Pinpoint the cell where the given text exists, returning its (X, Y) midpoint coordinate. 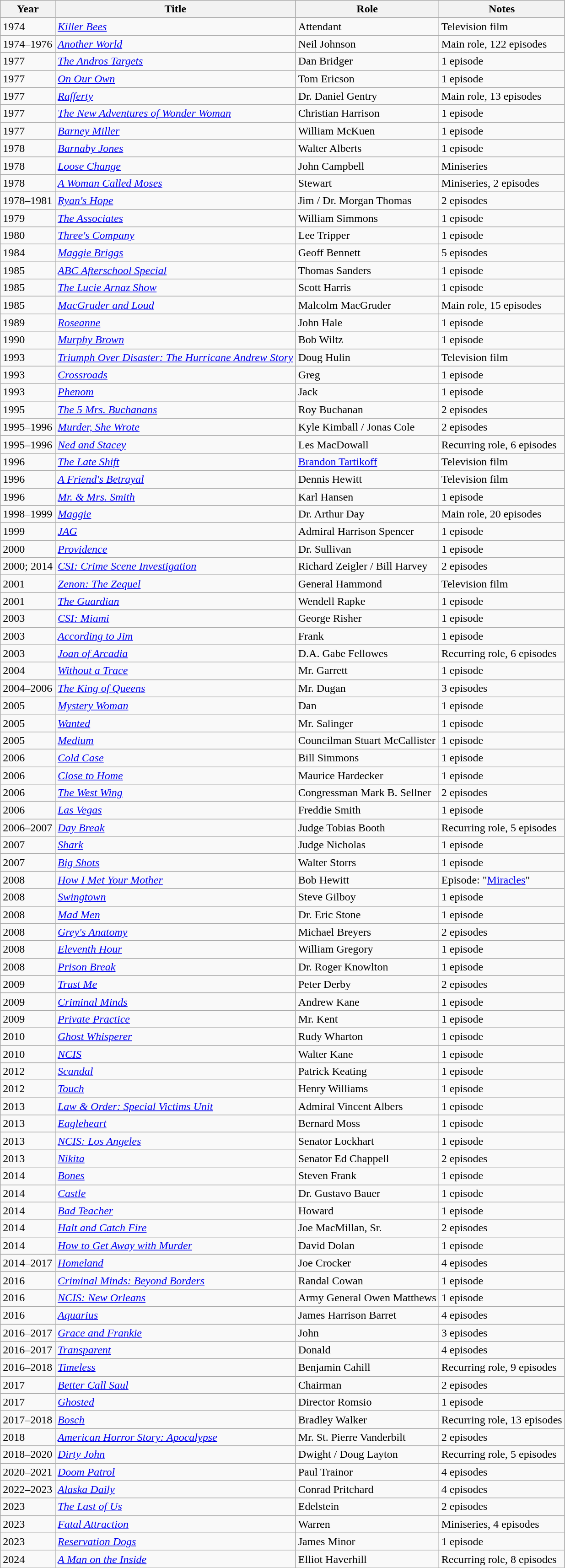
Mystery Woman (175, 706)
Bosch (175, 1420)
1999 (28, 532)
Murphy Brown (175, 340)
Miniseries, 4 episodes (501, 1524)
The Andros Targets (175, 61)
Cold Case (175, 758)
NCIS: New Orleans (175, 1298)
Maggie (175, 514)
Providence (175, 549)
Neil Johnson (367, 44)
Geoff Bennett (367, 253)
Walter Kane (367, 1054)
Main role, 20 episodes (501, 514)
Warren (367, 1524)
American Horror Story: Apocalypse (175, 1437)
1974 (28, 27)
Zenon: The Zequel (175, 584)
Law & Order: Special Victims Unit (175, 1106)
Phenom (175, 392)
Loose Change (175, 166)
Senator Ed Chappell (367, 1158)
Admiral Harrison Spencer (367, 532)
Paul Trainor (367, 1472)
Senator Lockhart (367, 1141)
Bernard Moss (367, 1124)
A Woman Called Moses (175, 183)
Recurring role, 9 episodes (501, 1368)
Conrad Pritchard (367, 1489)
Fatal Attraction (175, 1524)
William McKuen (367, 131)
Andrew Kane (367, 1002)
Halt and Catch Fire (175, 1228)
Another World (175, 44)
Maurice Hardecker (367, 776)
ABC Afterschool Special (175, 270)
Attendant (367, 27)
Title (175, 9)
1980 (28, 236)
Peter Derby (367, 984)
Barney Miller (175, 131)
Judge Tobias Booth (367, 828)
NCIS: Los Angeles (175, 1141)
5 episodes (501, 253)
Grace and Frankie (175, 1333)
Bill Simmons (367, 758)
John Hale (367, 323)
The Lucie Arnaz Show (175, 288)
Richard Zeigler / Bill Harvey (367, 566)
Year (28, 9)
Miniseries, 2 episodes (501, 183)
Criminal Minds: Beyond Borders (175, 1280)
Tom Ericson (367, 79)
Bob Wiltz (367, 340)
Notes (501, 9)
Frank (367, 636)
Joe MacMillan, Sr. (367, 1228)
Triumph Over Disaster: The Hurricane Andrew Story (175, 357)
Walter Storrs (367, 862)
Doug Hulin (367, 357)
Congressman Mark B. Sellner (367, 793)
Three's Company (175, 236)
Nikita (175, 1158)
Les MacDowall (367, 444)
Roy Buchanan (367, 410)
Homeland (175, 1263)
CSI: Crime Scene Investigation (175, 566)
Benjamin Cahill (367, 1368)
The New Adventures of Wonder Woman (175, 113)
Bones (175, 1176)
Murder, She Wrote (175, 427)
Joan of Arcadia (175, 653)
Main role, 15 episodes (501, 305)
Bad Teacher (175, 1211)
Dr. Sullivan (367, 549)
Dan Bridger (367, 61)
Councilman Stuart McCallister (367, 740)
Edelstein (367, 1507)
Crossroads (175, 375)
Swingtown (175, 897)
1995 (28, 410)
2016–2018 (28, 1368)
D.A. Gabe Fellowes (367, 653)
Dr. Gustavo Bauer (367, 1193)
Dennis Hewitt (367, 479)
Ned and Stacey (175, 444)
2014–2017 (28, 1263)
Dr. Eric Stone (367, 915)
1990 (28, 340)
The Associates (175, 218)
Jim / Dr. Morgan Thomas (367, 200)
CSI: Miami (175, 619)
Director Romsio (367, 1402)
Patrick Keating (367, 1072)
Castle (175, 1193)
Grey's Anatomy (175, 932)
Lee Tripper (367, 236)
Mr. Salinger (367, 723)
Doom Patrol (175, 1472)
James Harrison Barret (367, 1315)
Henry Williams (367, 1089)
NCIS (175, 1054)
Las Vegas (175, 810)
Joe Crocker (367, 1263)
Ryan's Hope (175, 200)
1989 (28, 323)
Rafferty (175, 96)
2017–2018 (28, 1420)
1998–1999 (28, 514)
William Gregory (367, 949)
Dr. Roger Knowlton (367, 967)
Walter Alberts (367, 148)
Big Shots (175, 862)
Role (367, 9)
Thomas Sanders (367, 270)
Main role, 13 episodes (501, 96)
Eleventh Hour (175, 949)
The Last of Us (175, 1507)
Miniseries (501, 166)
Reservation Dogs (175, 1541)
2004–2006 (28, 688)
2018–2020 (28, 1455)
Episode: "Miracles" (501, 880)
Main role, 122 episodes (501, 44)
Kyle Kimball / Jonas Cole (367, 427)
John Campbell (367, 166)
2024 (28, 1559)
A Friend's Betrayal (175, 479)
Ghosted (175, 1402)
Mad Men (175, 915)
David Dolan (367, 1245)
Barnaby Jones (175, 148)
Stewart (367, 183)
Karl Hansen (367, 496)
Wendell Rapke (367, 601)
Timeless (175, 1368)
The Guardian (175, 601)
Touch (175, 1089)
Shark (175, 845)
1979 (28, 218)
Mr. St. Pierre Vanderbilt (367, 1437)
How to Get Away with Murder (175, 1245)
The Late Shift (175, 462)
JAG (175, 532)
1978–1981 (28, 200)
George Risher (367, 619)
Scandal (175, 1072)
Aquarius (175, 1315)
Army General Owen Matthews (367, 1298)
Greg (367, 375)
2006–2007 (28, 828)
2022–2023 (28, 1489)
Randal Cowan (367, 1280)
How I Met Your Mother (175, 880)
Private Practice (175, 1019)
Ghost Whisperer (175, 1036)
2000; 2014 (28, 566)
On Our Own (175, 79)
Mr. Kent (367, 1019)
Chairman (367, 1385)
Scott Harris (367, 288)
Dr. Arthur Day (367, 514)
Christian Harrison (367, 113)
Trust Me (175, 984)
Donald (367, 1350)
The King of Queens (175, 688)
MacGruder and Loud (175, 305)
Roseanne (175, 323)
Close to Home (175, 776)
General Hammond (367, 584)
Wanted (175, 723)
Elliot Haverhill (367, 1559)
Bradley Walker (367, 1420)
Transparent (175, 1350)
Steven Frank (367, 1176)
Dr. Daniel Gentry (367, 96)
Rudy Wharton (367, 1036)
Freddie Smith (367, 810)
Admiral Vincent Albers (367, 1106)
Bob Hewitt (367, 880)
Without a Trace (175, 671)
Recurring role, 13 episodes (501, 1420)
According to Jim (175, 636)
2000 (28, 549)
Criminal Minds (175, 1002)
Michael Breyers (367, 932)
Alaska Daily (175, 1489)
William Simmons (367, 218)
The West Wing (175, 793)
1984 (28, 253)
Brandon Tartikoff (367, 462)
2020–2021 (28, 1472)
Judge Nicholas (367, 845)
Mr. & Mrs. Smith (175, 496)
Mr. Dugan (367, 688)
Killer Bees (175, 27)
Dan (367, 706)
1974–1976 (28, 44)
Day Break (175, 828)
Steve Gilboy (367, 897)
2018 (28, 1437)
A Man on the Inside (175, 1559)
Recurring role, 8 episodes (501, 1559)
Mr. Garrett (367, 671)
Better Call Saul (175, 1385)
Prison Break (175, 967)
Maggie Briggs (175, 253)
Dirty John (175, 1455)
Howard (367, 1211)
The 5 Mrs. Buchanans (175, 410)
Malcolm MacGruder (367, 305)
2004 (28, 671)
Medium (175, 740)
James Minor (367, 1541)
Jack (367, 392)
Eagleheart (175, 1124)
Dwight / Doug Layton (367, 1455)
John (367, 1333)
